Scan for the cell matching the given text and deliver its (X, Y) coordinate at center. 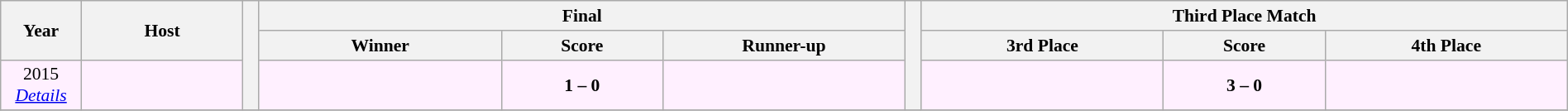
Final (582, 16)
4th Place (1446, 46)
Host (162, 30)
Third Place Match (1244, 16)
3rd Place (1042, 46)
Winner (380, 46)
Runner-up (784, 46)
Year (41, 30)
2015Details (41, 84)
1 – 0 (582, 84)
3 – 0 (1244, 84)
